Detect which cell encompasses the target text, then output its [x, y] center coordinate. 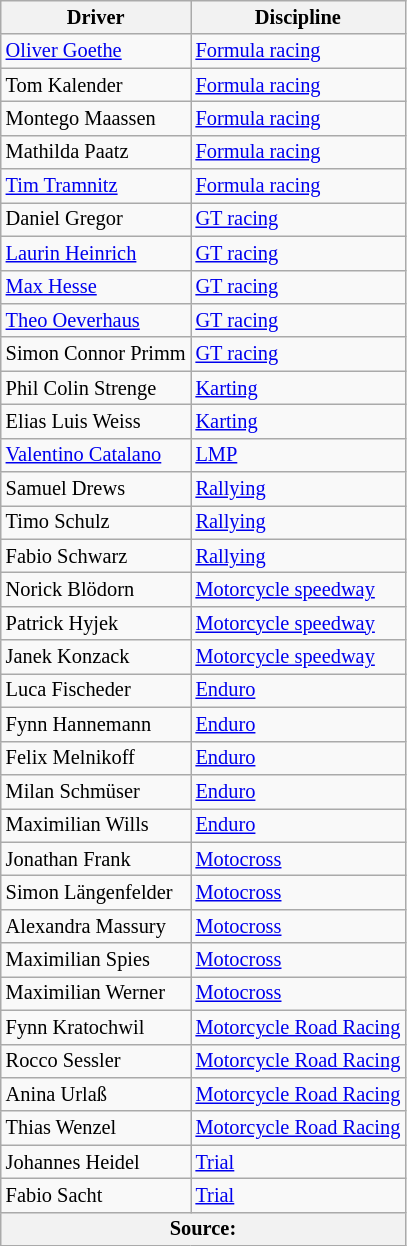
Fynn Hannemann [96, 724]
Maximilian Spies [96, 960]
LMP [298, 455]
Source: [203, 1229]
Rocco Sessler [96, 1061]
Anina Urlaß [96, 1094]
Fabio Schwarz [96, 556]
Simon Längenfelder [96, 892]
Patrick Hyjek [96, 623]
Discipline [298, 17]
Laurin Heinrich [96, 253]
Jonathan Frank [96, 859]
Oliver Goethe [96, 51]
Phil Colin Strenge [96, 388]
Norick Blödorn [96, 589]
Thias Wenzel [96, 1128]
Tim Tramnitz [96, 186]
Alexandra Massury [96, 926]
Luca Fischeder [96, 690]
Fynn Kratochwil [96, 1027]
Fabio Sacht [96, 1195]
Simon Connor Primm [96, 354]
Tom Kalender [96, 85]
Samuel Drews [96, 489]
Max Hesse [96, 287]
Felix Melnikoff [96, 758]
Montego Maassen [96, 118]
Milan Schmüser [96, 791]
Theo Oeverhaus [96, 320]
Mathilda Paatz [96, 152]
Daniel Gregor [96, 219]
Janek Konzack [96, 657]
Valentino Catalano [96, 455]
Johannes Heidel [96, 1162]
Timo Schulz [96, 522]
Maximilian Werner [96, 993]
Driver [96, 17]
Maximilian Wills [96, 825]
Elias Luis Weiss [96, 421]
